Pinpoint the cell where the given text exists, returning its [X, Y] midpoint coordinate. 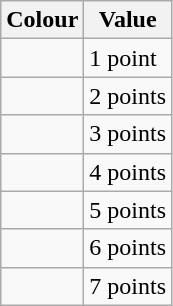
7 points [128, 286]
3 points [128, 134]
Value [128, 20]
2 points [128, 96]
5 points [128, 210]
1 point [128, 58]
6 points [128, 248]
Colour [42, 20]
4 points [128, 172]
